Provide the [X, Y] coordinate of the cell's center where the given text is located.  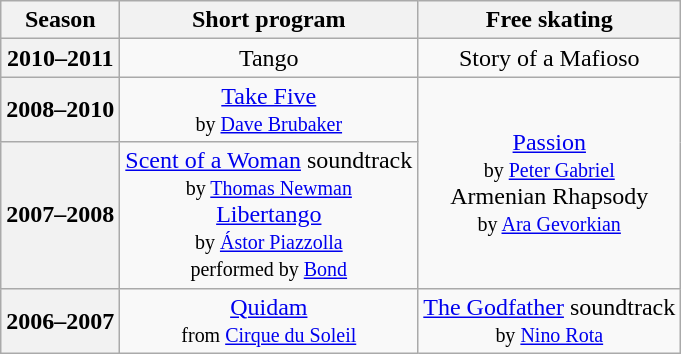
2008–2010 [60, 110]
Passion by Peter Gabriel Armenian Rhapsody by Ara Gevorkian [550, 182]
Tango [269, 58]
2007–2008 [60, 215]
Free skating [550, 20]
Scent of a Woman soundtrack by Thomas Newman Libertango by Ástor Piazzolla performed by Bond [269, 215]
2006–2007 [60, 320]
The Godfather soundtrack by Nino Rota [550, 320]
Take Five by Dave Brubaker [269, 110]
Season [60, 20]
Short program [269, 20]
Quidam from Cirque du Soleil [269, 320]
Story of a Mafioso [550, 58]
2010–2011 [60, 58]
